Extract the [X, Y] coordinate from the center of the cell holding the provided text.  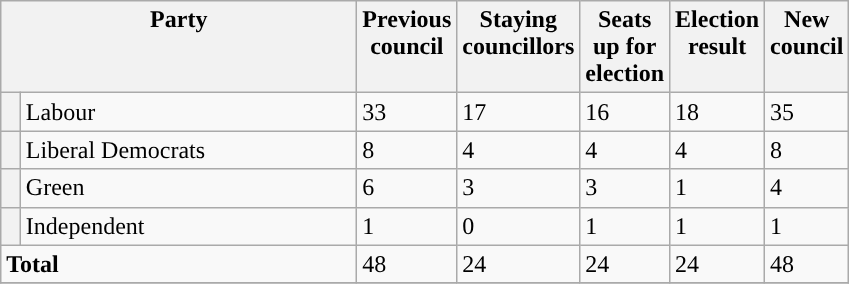
Previous council [407, 47]
Party [179, 47]
Labour [188, 112]
Independent [188, 226]
Staying councillors [518, 47]
Green [188, 188]
Total [179, 264]
6 [407, 188]
New council [807, 47]
33 [407, 112]
17 [518, 112]
Election result [718, 47]
Seats up for election [625, 47]
0 [518, 226]
35 [807, 112]
16 [625, 112]
18 [718, 112]
Liberal Democrats [188, 150]
